Detect which cell encompasses the target text, then output its [X, Y] center coordinate. 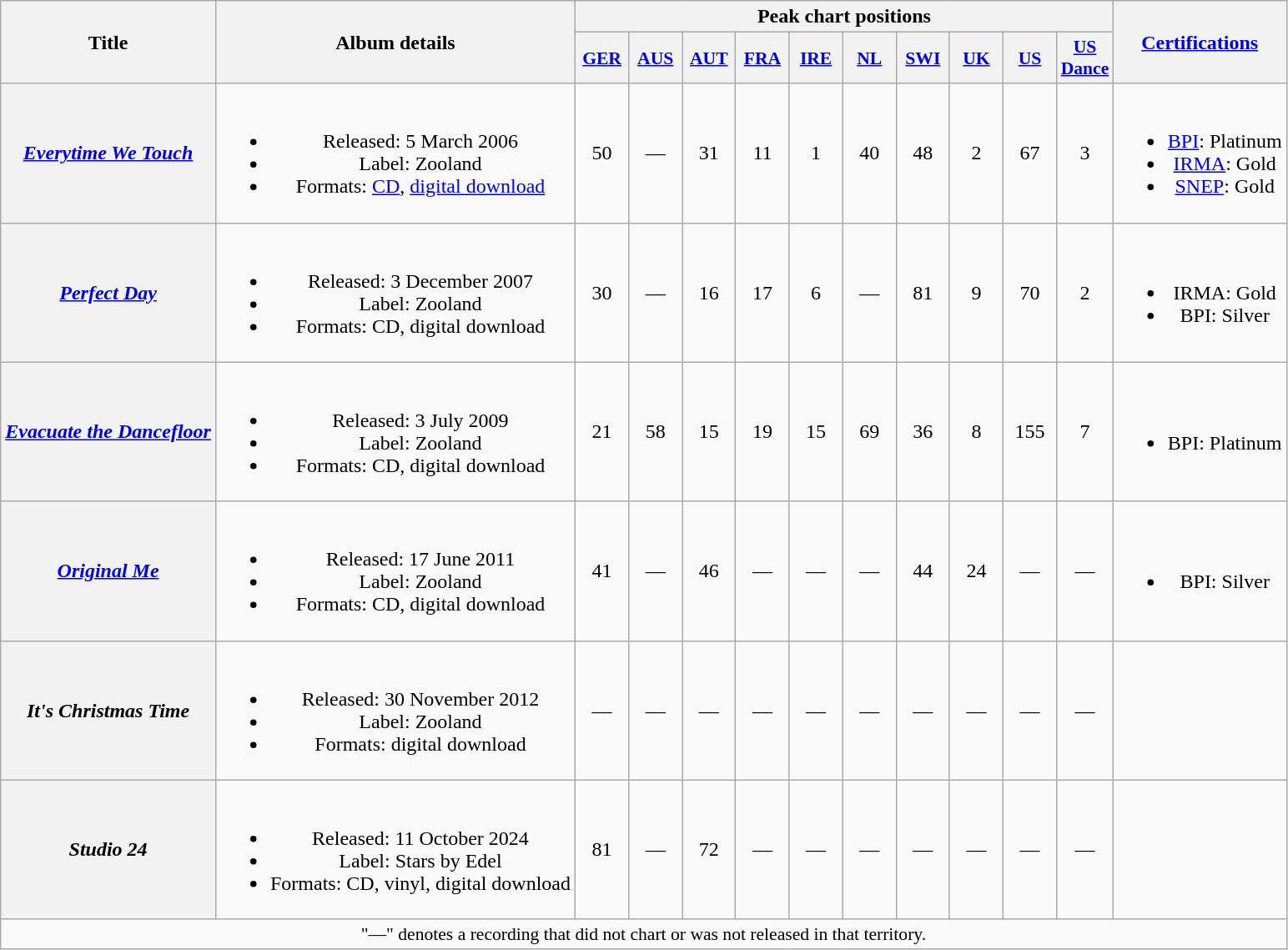
Released: 3 December 2007Label: ZoolandFormats: CD, digital download [395, 292]
36 [923, 432]
31 [709, 153]
BPI: PlatinumIRMA: GoldSNEP: Gold [1200, 153]
IRMA: GoldBPI: Silver [1200, 292]
GER [602, 58]
6 [816, 292]
IRE [816, 58]
11 [762, 153]
58 [656, 432]
It's Christmas Time [108, 711]
24 [976, 571]
19 [762, 432]
NL [869, 58]
9 [976, 292]
Certifications [1200, 42]
3 [1085, 153]
UK [976, 58]
Title [108, 42]
44 [923, 571]
Released: 17 June 2011Label: ZoolandFormats: CD, digital download [395, 571]
7 [1085, 432]
"—" denotes a recording that did not chart or was not released in that territory. [644, 934]
48 [923, 153]
40 [869, 153]
Studio 24 [108, 849]
US [1030, 58]
BPI: Platinum [1200, 432]
Released: 3 July 2009Label: ZoolandFormats: CD, digital download [395, 432]
17 [762, 292]
Perfect Day [108, 292]
67 [1030, 153]
AUT [709, 58]
US Dance [1085, 58]
Everytime We Touch [108, 153]
46 [709, 571]
41 [602, 571]
16 [709, 292]
Released: 11 October 2024Label: Stars by EdelFormats: CD, vinyl, digital download [395, 849]
SWI [923, 58]
69 [869, 432]
Evacuate the Dancefloor [108, 432]
70 [1030, 292]
Original Me [108, 571]
AUS [656, 58]
155 [1030, 432]
8 [976, 432]
21 [602, 432]
30 [602, 292]
1 [816, 153]
Peak chart positions [844, 17]
Released: 30 November 2012Label: ZoolandFormats: digital download [395, 711]
FRA [762, 58]
50 [602, 153]
72 [709, 849]
Released: 5 March 2006Label: ZoolandFormats: CD, digital download [395, 153]
Album details [395, 42]
BPI: Silver [1200, 571]
